Return the [X, Y] coordinate for the center point of the cell that contains the specified text.  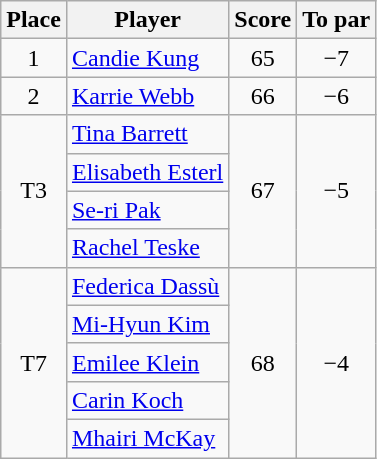
Mhairi McKay [147, 438]
Karrie Webb [147, 96]
Candie Kung [147, 58]
Score [263, 20]
Player [147, 20]
−4 [336, 362]
−6 [336, 96]
Place [34, 20]
−7 [336, 58]
67 [263, 191]
−5 [336, 191]
T3 [34, 191]
2 [34, 96]
68 [263, 362]
Emilee Klein [147, 362]
Carin Koch [147, 400]
T7 [34, 362]
Se-ri Pak [147, 210]
Mi-Hyun Kim [147, 324]
66 [263, 96]
1 [34, 58]
To par [336, 20]
Federica Dassù [147, 286]
Tina Barrett [147, 134]
Rachel Teske [147, 248]
Elisabeth Esterl [147, 172]
65 [263, 58]
